Scan for the cell matching the given text and deliver its (X, Y) coordinate at center. 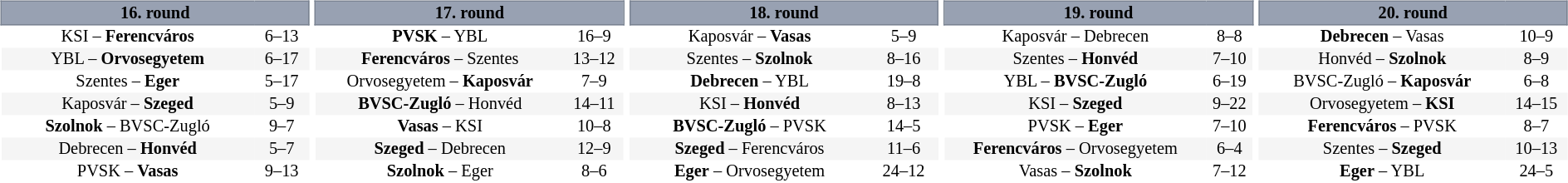
Debrecen – Honvéd (128, 150)
6–8 (1536, 82)
5–17 (282, 82)
Kaposvár – Debrecen (1076, 37)
6–17 (282, 60)
8–9 (1536, 60)
16–9 (595, 37)
Kaposvár – Szeged (128, 105)
YBL – Orvosegyetem (128, 60)
10–13 (1536, 150)
Szeged – Debrecen (440, 150)
Honvéd – Szolnok (1382, 60)
Debrecen – YBL (749, 82)
14–15 (1536, 105)
8–8 (1229, 37)
6–4 (1229, 150)
10–9 (1536, 37)
Szentes – Szolnok (749, 60)
8–16 (904, 60)
Ferencváros – PVSK (1382, 126)
Orvosegyetem – Kaposvár (440, 82)
14–11 (595, 105)
12–9 (595, 150)
7–12 (1229, 171)
18. round (784, 12)
8–6 (595, 171)
9–13 (282, 171)
9–22 (1229, 105)
PVSK – YBL (440, 37)
Szolnok – Eger (440, 171)
20. round (1414, 12)
Szentes – Szeged (1382, 150)
Orvosegyetem – KSI (1382, 105)
Ferencváros – Szentes (440, 60)
YBL – BVSC-Zugló (1076, 82)
KSI – Honvéd (749, 105)
10–8 (595, 126)
7–9 (595, 82)
Vasas – Szolnok (1076, 171)
Eger – YBL (1382, 171)
BVSC-Zugló – Kaposvár (1382, 82)
Szeged – Ferencváros (749, 150)
24–5 (1536, 171)
KSI – Szeged (1076, 105)
24–12 (904, 171)
Szentes – Honvéd (1076, 60)
KSI – Ferencváros (128, 37)
19. round (1098, 12)
Eger – Orvosegyetem (749, 171)
14–5 (904, 126)
6–19 (1229, 82)
Szolnok – BVSC-Zugló (128, 126)
9–7 (282, 126)
19–8 (904, 82)
BVSC-Zugló – Honvéd (440, 105)
13–12 (595, 60)
Debrecen – Vasas (1382, 37)
Kaposvár – Vasas (749, 37)
PVSK – Eger (1076, 126)
16. round (154, 12)
11–6 (904, 150)
17. round (470, 12)
PVSK – Vasas (128, 171)
BVSC-Zugló – PVSK (749, 126)
Szentes – Eger (128, 82)
Ferencváros – Orvosegyetem (1076, 150)
5–7 (282, 150)
8–7 (1536, 126)
Vasas – KSI (440, 126)
6–13 (282, 37)
8–13 (904, 105)
